Detect which cell encompasses the target text, then output its [x, y] center coordinate. 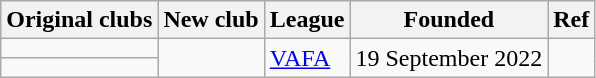
Ref [572, 20]
New club [211, 20]
VAFA [307, 58]
Original clubs [80, 20]
19 September 2022 [449, 58]
Founded [449, 20]
League [307, 20]
